Scan for the cell matching the given text and deliver its (x, y) coordinate at center. 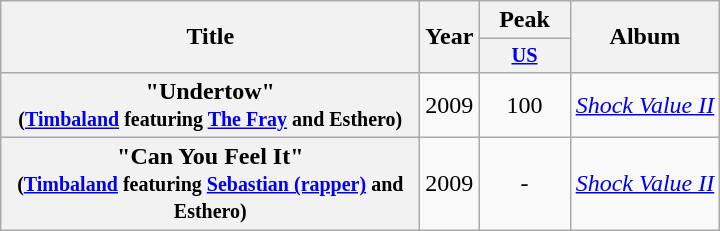
Album (645, 37)
100 (524, 104)
Year (450, 37)
- (524, 184)
Title (210, 37)
"Undertow" (Timbaland featuring The Fray and Esthero) (210, 104)
"Can You Feel It" (Timbaland featuring Sebastian (rapper) and Esthero) (210, 184)
US (524, 56)
Peak (524, 20)
